Output the [x, y] coordinate of the center of the cell containing the given text.  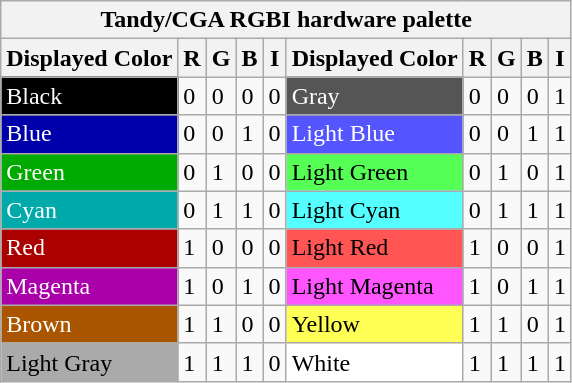
Yellow [374, 324]
Light Magenta [374, 286]
Blue [90, 134]
White [374, 362]
Green [90, 172]
Black [90, 96]
Brown [90, 324]
Tandy/CGA RGBI hardware palette [286, 20]
Red [90, 248]
Light Gray [90, 362]
Gray [374, 96]
Magenta [90, 286]
Light Red [374, 248]
Light Cyan [374, 210]
Light Green [374, 172]
Cyan [90, 210]
Light Blue [374, 134]
